Locate the cell with the specified text and output its [X, Y] center coordinate. 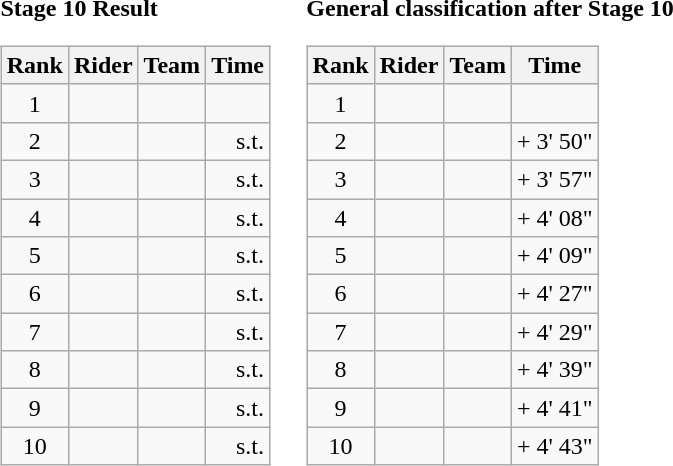
+ 4' 09" [554, 256]
+ 4' 43" [554, 446]
+ 4' 41" [554, 408]
+ 4' 29" [554, 332]
+ 3' 50" [554, 141]
+ 4' 39" [554, 370]
+ 3' 57" [554, 179]
+ 4' 27" [554, 294]
+ 4' 08" [554, 217]
